Return the (X, Y) coordinate for the center point of the cell that contains the specified text.  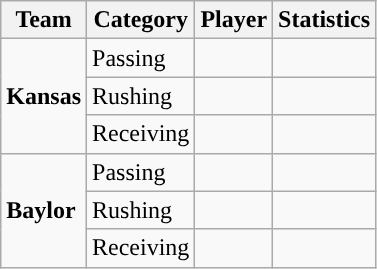
Statistics (324, 20)
Baylor (44, 210)
Player (234, 20)
Category (141, 20)
Kansas (44, 96)
Team (44, 20)
